Return the (x, y) coordinate for the center point of the cell that contains the specified text.  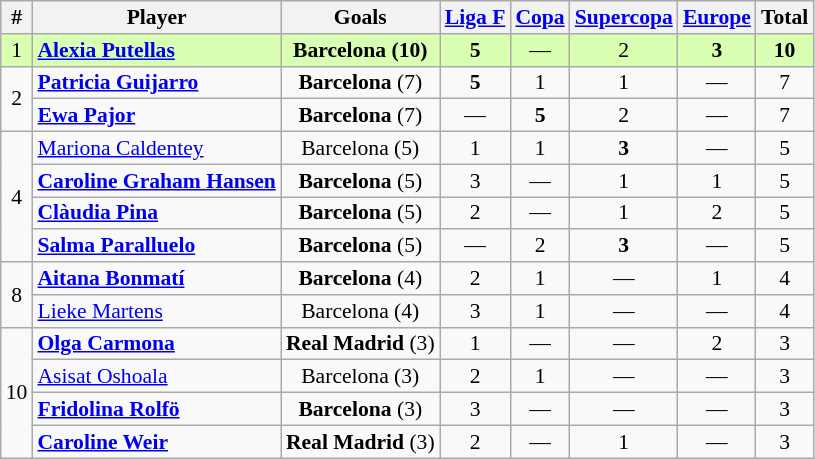
Europe (717, 18)
Goals (360, 18)
Ewa Pajor (156, 116)
Supercopa (624, 18)
Asisat Oshoala (156, 376)
Copa (540, 18)
Fridolina Rolfö (156, 410)
Alexia Putellas (156, 50)
# (17, 18)
Salma Paralluelo (156, 246)
Liga F (476, 18)
Clàudia Pina (156, 214)
Player (156, 18)
Caroline Weir (156, 442)
Olga Carmona (156, 344)
Caroline Graham Hansen (156, 180)
Patricia Guijarro (156, 82)
Total (784, 18)
Barcelona (10) (360, 50)
Aitana Bonmatí (156, 278)
8 (17, 294)
Mariona Caldentey (156, 148)
Lieke Martens (156, 312)
